Output the (X, Y) coordinate of the center of the cell containing the given text.  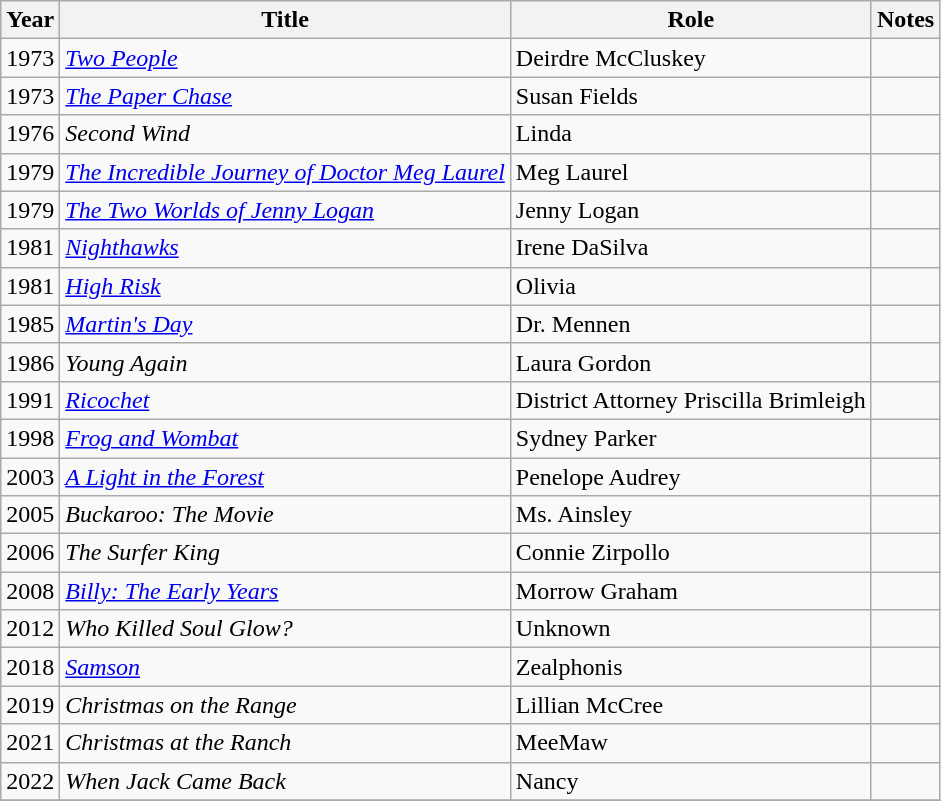
High Risk (286, 286)
Zealphonis (690, 667)
1991 (30, 400)
Ricochet (286, 400)
2018 (30, 667)
When Jack Came Back (286, 781)
Young Again (286, 362)
2008 (30, 591)
MeeMaw (690, 743)
Notes (905, 20)
Deirdre McCluskey (690, 58)
1976 (30, 134)
The Incredible Journey of Doctor Meg Laurel (286, 172)
Dr. Mennen (690, 324)
2012 (30, 629)
1998 (30, 438)
Laura Gordon (690, 362)
Susan Fields (690, 96)
Sydney Parker (690, 438)
District Attorney Priscilla Brimleigh (690, 400)
2005 (30, 515)
Lillian McCree (690, 705)
2003 (30, 477)
2021 (30, 743)
Two People (286, 58)
Nancy (690, 781)
Role (690, 20)
Billy: The Early Years (286, 591)
Jenny Logan (690, 210)
Christmas at the Ranch (286, 743)
Christmas on the Range (286, 705)
2006 (30, 553)
The Paper Chase (286, 96)
A Light in the Forest (286, 477)
Martin's Day (286, 324)
Olivia (690, 286)
2019 (30, 705)
Unknown (690, 629)
1985 (30, 324)
Irene DaSilva (690, 248)
Meg Laurel (690, 172)
Who Killed Soul Glow? (286, 629)
2022 (30, 781)
Title (286, 20)
Connie Zirpollo (690, 553)
The Two Worlds of Jenny Logan (286, 210)
Ms. Ainsley (690, 515)
Second Wind (286, 134)
Linda (690, 134)
Samson (286, 667)
The Surfer King (286, 553)
Frog and Wombat (286, 438)
1986 (30, 362)
Buckaroo: The Movie (286, 515)
Nighthawks (286, 248)
Penelope Audrey (690, 477)
Morrow Graham (690, 591)
Year (30, 20)
